Provide the [X, Y] coordinate of the cell's center where the given text is located.  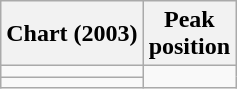
Peakposition [189, 34]
Chart (2003) [72, 34]
